Extract the (x, y) coordinate from the center of the cell holding the provided text.  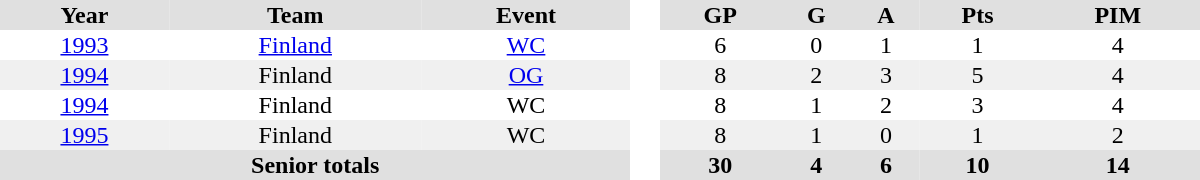
30 (720, 165)
G (816, 15)
5 (978, 75)
Year (84, 15)
Team (296, 15)
Event (526, 15)
Pts (978, 15)
OG (526, 75)
10 (978, 165)
PIM (1118, 15)
A (886, 15)
Senior totals (315, 165)
14 (1118, 165)
1993 (84, 45)
GP (720, 15)
1995 (84, 135)
